Extract the (X, Y) coordinate from the center of the cell holding the provided text.  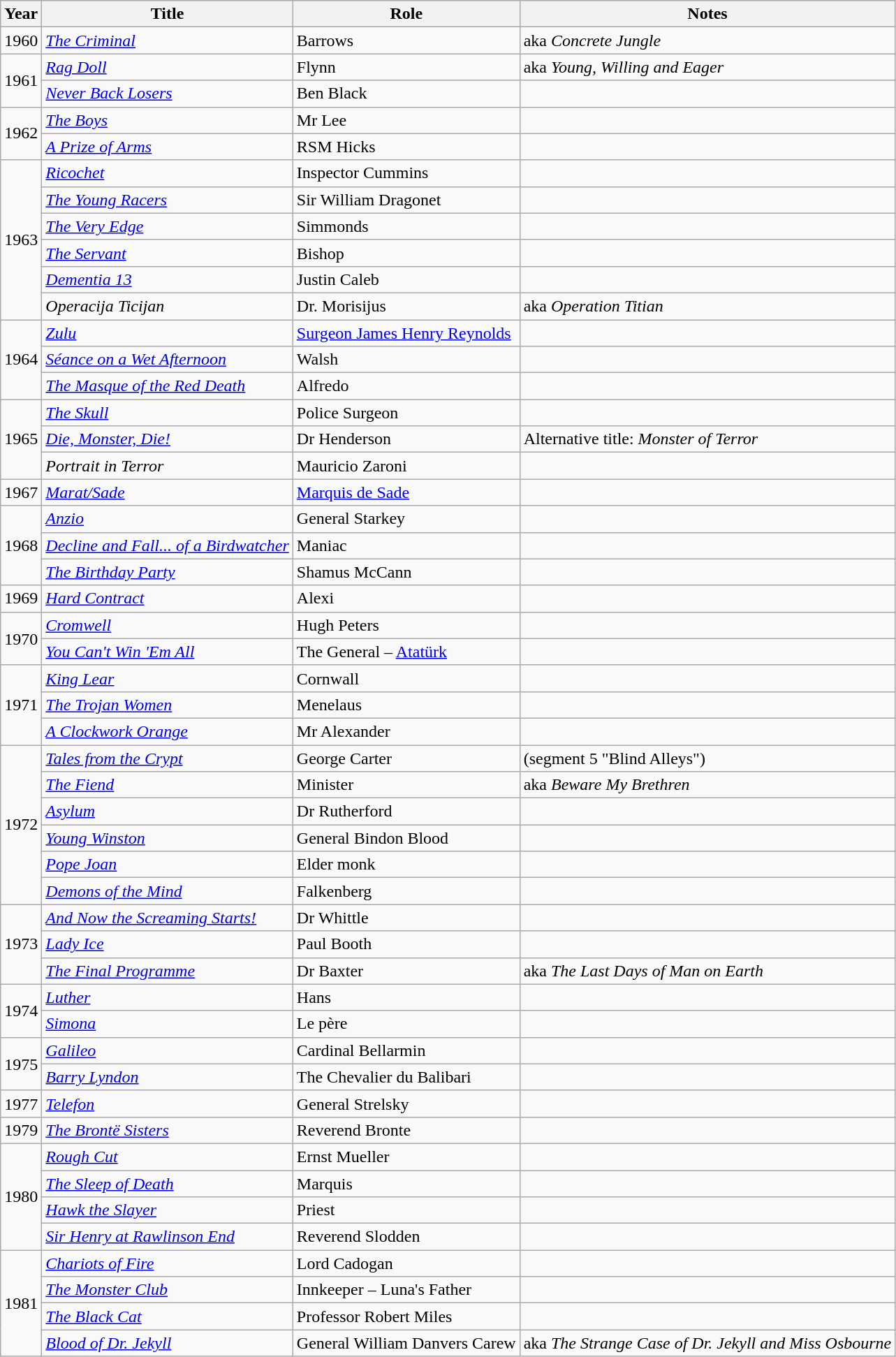
Chariots of Fire (168, 1263)
Never Back Losers (168, 94)
1980 (21, 1196)
Title (168, 14)
The Fiend (168, 785)
aka The Last Days of Man on Earth (707, 971)
Paul Booth (406, 944)
Hawk the Slayer (168, 1210)
1964 (21, 360)
1968 (21, 545)
The Young Racers (168, 200)
Surgeon James Henry Reynolds (406, 333)
Portrait in Terror (168, 466)
Sir William Dragonet (406, 200)
Shamus McCann (406, 572)
1977 (21, 1103)
General William Danvers Carew (406, 1343)
King Lear (168, 678)
The Masque of the Red Death (168, 386)
Rough Cut (168, 1157)
Die, Monster, Die! (168, 439)
Hard Contract (168, 599)
Telefon (168, 1103)
1969 (21, 599)
General Starkey (406, 519)
Alternative title: Monster of Terror (707, 439)
1971 (21, 705)
Alfredo (406, 386)
Hugh Peters (406, 625)
Asylum (168, 812)
Rag Doll (168, 67)
The Boys (168, 120)
1967 (21, 492)
Simmonds (406, 226)
The Black Cat (168, 1316)
Zulu (168, 333)
Ernst Mueller (406, 1157)
Anzio (168, 519)
The Sleep of Death (168, 1184)
Hans (406, 997)
The Very Edge (168, 226)
1973 (21, 944)
Ben Black (406, 94)
Maniac (406, 545)
aka Operation Titian (707, 306)
The Birthday Party (168, 572)
Reverend Bronte (406, 1130)
1962 (21, 133)
Séance on a Wet Afternoon (168, 360)
Walsh (406, 360)
Lord Cadogan (406, 1263)
A Clockwork Orange (168, 731)
1965 (21, 439)
Innkeeper – Luna's Father (406, 1290)
A Prize of Arms (168, 147)
Blood of Dr. Jekyll (168, 1343)
Cornwall (406, 678)
Year (21, 14)
Reverend Slodden (406, 1237)
Marat/Sade (168, 492)
The Criminal (168, 41)
Lady Ice (168, 944)
1961 (21, 80)
Marquis (406, 1184)
Mauricio Zaroni (406, 466)
The General – Atatürk (406, 652)
The Final Programme (168, 971)
You Can't Win 'Em All (168, 652)
Elder monk (406, 865)
Justin Caleb (406, 279)
Tales from the Crypt (168, 758)
George Carter (406, 758)
Dr Baxter (406, 971)
1975 (21, 1064)
aka Beware My Brethren (707, 785)
Mr Lee (406, 120)
Cardinal Bellarmin (406, 1050)
Galileo (168, 1050)
Dr Whittle (406, 918)
aka Concrete Jungle (707, 41)
And Now the Screaming Starts! (168, 918)
Le père (406, 1024)
aka Young, Willing and Eager (707, 67)
Priest (406, 1210)
Role (406, 14)
1974 (21, 1011)
1960 (21, 41)
Operacija Ticijan (168, 306)
Dementia 13 (168, 279)
aka The Strange Case of Dr. Jekyll and Miss Osbourne (707, 1343)
Barry Lyndon (168, 1077)
1981 (21, 1303)
1979 (21, 1130)
1972 (21, 824)
Dr. Morisijus (406, 306)
Luther (168, 997)
Inspector Cummins (406, 173)
Falkenberg (406, 891)
Decline and Fall... of a Birdwatcher (168, 545)
General Strelsky (406, 1103)
Professor Robert Miles (406, 1316)
Cromwell (168, 625)
1963 (21, 240)
Mr Alexander (406, 731)
1970 (21, 638)
The Skull (168, 413)
The Servant (168, 253)
Dr Rutherford (406, 812)
Sir Henry at Rawlinson End (168, 1237)
Demons of the Mind (168, 891)
Police Surgeon (406, 413)
Flynn (406, 67)
Bishop (406, 253)
Simona (168, 1024)
The Chevalier du Balibari (406, 1077)
(segment 5 "Blind Alleys") (707, 758)
General Bindon Blood (406, 838)
Young Winston (168, 838)
Alexi (406, 599)
Pope Joan (168, 865)
Marquis de Sade (406, 492)
The Monster Club (168, 1290)
Minister (406, 785)
RSM Hicks (406, 147)
The Trojan Women (168, 705)
Dr Henderson (406, 439)
Ricochet (168, 173)
Menelaus (406, 705)
Barrows (406, 41)
Notes (707, 14)
The Brontë Sisters (168, 1130)
